Detect which cell encompasses the target text, then output its [X, Y] center coordinate. 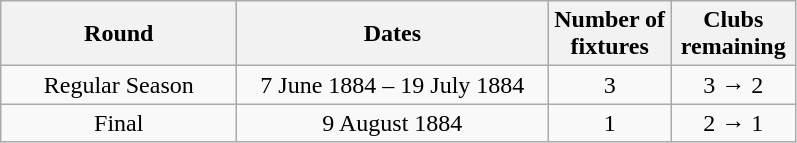
9 August 1884 [392, 123]
Clubs remaining [733, 34]
1 [610, 123]
Final [119, 123]
Round [119, 34]
Dates [392, 34]
7 June 1884 – 19 July 1884 [392, 85]
3 → 2 [733, 85]
Number of fixtures [610, 34]
3 [610, 85]
Regular Season [119, 85]
2 → 1 [733, 123]
